From the cell containing the given text, extract its center point as [x, y] coordinate. 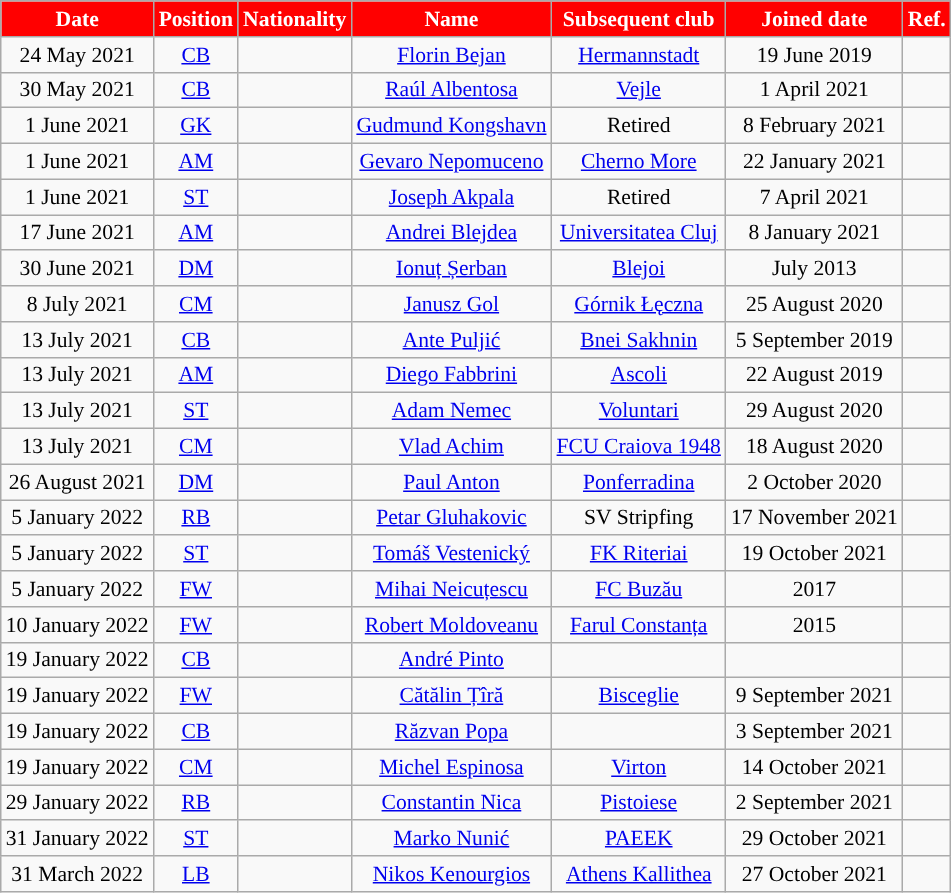
Ref. [927, 19]
Raúl Albentosa [451, 90]
Diego Fabbrini [451, 375]
Cătălin Țîră [451, 696]
Janusz Gol [451, 304]
Pistoiese [639, 803]
1 April 2021 [814, 90]
Blejoi [639, 269]
Petar Gluhakovic [451, 518]
Gevaro Nepomuceno [451, 162]
Hermannstadt [639, 55]
Ionuț Șerban [451, 269]
8 January 2021 [814, 233]
Date [78, 19]
SV Stripfing [639, 518]
Nationality [294, 19]
2015 [814, 625]
Name [451, 19]
PAEEK [639, 839]
14 October 2021 [814, 767]
Florin Bejan [451, 55]
17 November 2021 [814, 518]
2017 [814, 589]
31 January 2022 [78, 839]
31 March 2022 [78, 874]
Subsequent club [639, 19]
Marko Nunić [451, 839]
André Pinto [451, 660]
Constantin Nica [451, 803]
Gudmund Kongshavn [451, 126]
Voluntari [639, 411]
Tomáš Vestenický [451, 554]
17 June 2021 [78, 233]
Joined date [814, 19]
29 August 2020 [814, 411]
Farul Constanța [639, 625]
GK [196, 126]
Adam Nemec [451, 411]
FC Buzău [639, 589]
LB [196, 874]
Universitatea Cluj [639, 233]
Andrei Blejdea [451, 233]
2 September 2021 [814, 803]
30 June 2021 [78, 269]
26 August 2021 [78, 482]
Ponferradina [639, 482]
29 October 2021 [814, 839]
Joseph Akpala [451, 197]
July 2013 [814, 269]
Athens Kallithea [639, 874]
Robert Moldoveanu [451, 625]
8 July 2021 [78, 304]
Position [196, 19]
Vlad Achim [451, 447]
Cherno More [639, 162]
27 October 2021 [814, 874]
2 October 2020 [814, 482]
Michel Espinosa [451, 767]
19 October 2021 [814, 554]
3 September 2021 [814, 732]
8 February 2021 [814, 126]
25 August 2020 [814, 304]
19 June 2019 [814, 55]
22 January 2021 [814, 162]
Nikos Kenourgios [451, 874]
Bnei Sakhnin [639, 340]
FCU Craiova 1948 [639, 447]
Paul Anton [451, 482]
Ascoli [639, 375]
Mihai Neicuțescu [451, 589]
Bisceglie [639, 696]
Górnik Łęczna [639, 304]
Vejle [639, 90]
24 May 2021 [78, 55]
9 September 2021 [814, 696]
7 April 2021 [814, 197]
29 January 2022 [78, 803]
22 August 2019 [814, 375]
5 September 2019 [814, 340]
Virton [639, 767]
18 August 2020 [814, 447]
30 May 2021 [78, 90]
Ante Puljić [451, 340]
Răzvan Popa [451, 732]
FK Riteriai [639, 554]
10 January 2022 [78, 625]
